Extract the [X, Y] coordinate from the center of the cell holding the provided text.  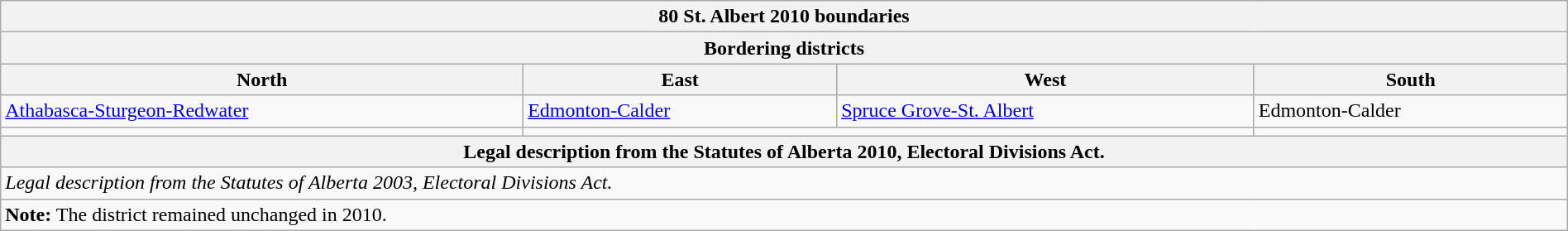
West [1045, 79]
80 St. Albert 2010 boundaries [784, 17]
Athabasca-Sturgeon-Redwater [262, 111]
East [680, 79]
Legal description from the Statutes of Alberta 2010, Electoral Divisions Act. [784, 152]
Bordering districts [784, 48]
Spruce Grove-St. Albert [1045, 111]
South [1411, 79]
Legal description from the Statutes of Alberta 2003, Electoral Divisions Act. [784, 183]
North [262, 79]
Note: The district remained unchanged in 2010. [784, 214]
